Detect which cell encompasses the target text, then output its [x, y] center coordinate. 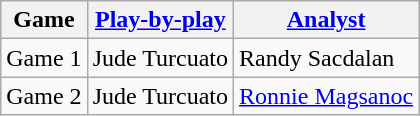
Game 2 [44, 96]
Play-by-play [160, 20]
Game [44, 20]
Randy Sacdalan [326, 58]
Game 1 [44, 58]
Ronnie Magsanoc [326, 96]
Analyst [326, 20]
